Search for the cell housing the specified text and yield its (X, Y) center coordinate. 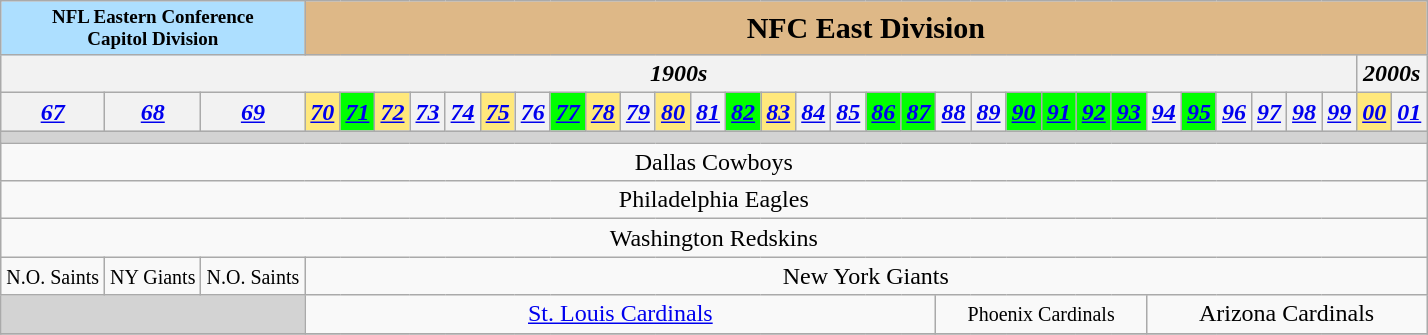
00 (1374, 112)
78 (602, 112)
83 (778, 112)
Washington Redskins (714, 238)
NFC East Division (866, 28)
82 (744, 112)
86 (884, 112)
91 (1058, 112)
68 (153, 112)
92 (1094, 112)
84 (814, 112)
90 (1024, 112)
88 (954, 112)
97 (1268, 112)
80 (672, 112)
77 (568, 112)
72 (392, 112)
95 (1198, 112)
67 (53, 112)
70 (322, 112)
75 (498, 112)
85 (848, 112)
98 (1304, 112)
NFL Eastern Conference Capitol Division (153, 28)
71 (358, 112)
73 (428, 112)
New York Giants (866, 276)
81 (708, 112)
93 (1128, 112)
99 (1340, 112)
01 (1410, 112)
2000s (1392, 74)
St. Louis Cardinals (620, 314)
74 (462, 112)
76 (532, 112)
1900s (679, 74)
69 (253, 112)
Dallas Cowboys (714, 162)
96 (1234, 112)
Philadelphia Eagles (714, 200)
87 (918, 112)
89 (988, 112)
94 (1164, 112)
Arizona Cardinals (1286, 314)
Phoenix Cardinals (1041, 314)
NY Giants (153, 276)
79 (638, 112)
